For the text-containing cell, return its midpoint in (X, Y) coordinate format. 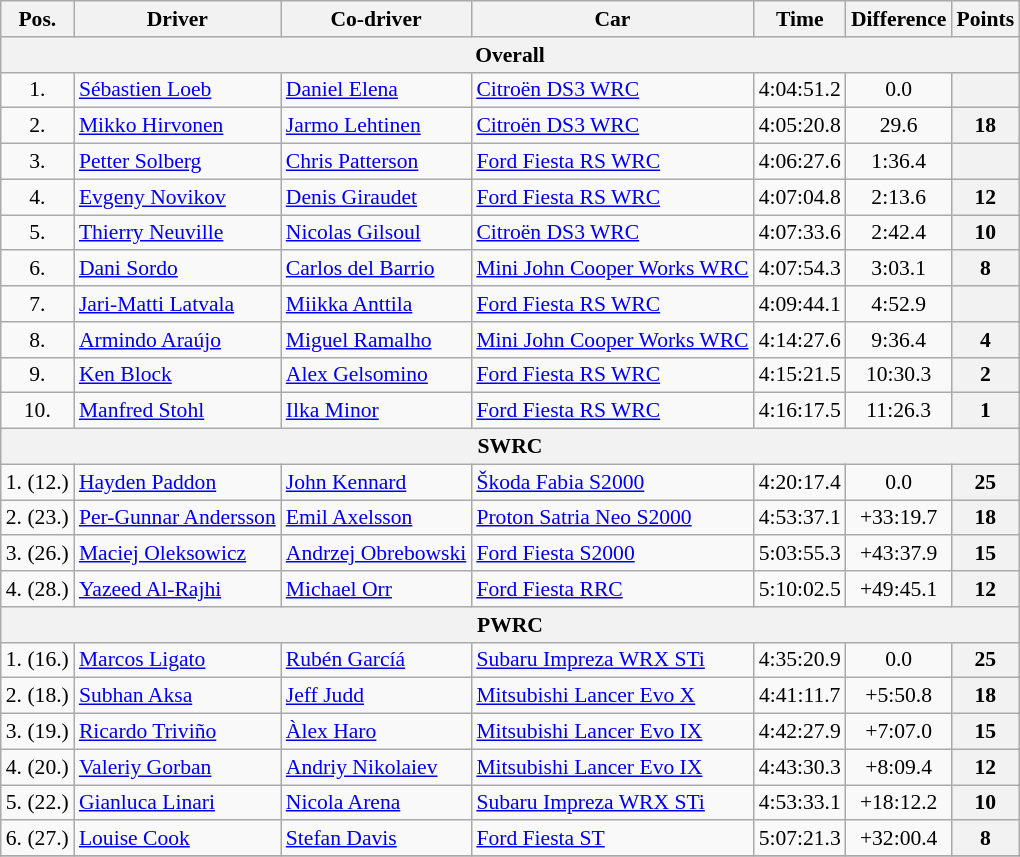
Nicolas Gilsoul (376, 233)
5. (22.) (38, 803)
Evgeny Novikov (178, 197)
+5:50.8 (899, 696)
5:10:02.5 (800, 589)
4:43:30.3 (800, 767)
5. (38, 233)
4:53:33.1 (800, 803)
Petter Solberg (178, 162)
Sébastien Loeb (178, 90)
4:07:33.6 (800, 233)
4:06:27.6 (800, 162)
Dani Sordo (178, 269)
8. (38, 340)
+43:37.9 (899, 554)
Ricardo Triviño (178, 732)
Denis Giraudet (376, 197)
Co-driver (376, 19)
10:30.3 (899, 375)
Manfred Stohl (178, 411)
Stefan Davis (376, 839)
Driver (178, 19)
Gianluca Linari (178, 803)
2. (23.) (38, 518)
9. (38, 375)
Subhan Aksa (178, 696)
Overall (510, 55)
Ken Block (178, 375)
10. (38, 411)
Per-Gunnar Andersson (178, 518)
+32:00.4 (899, 839)
4:07:54.3 (800, 269)
1. (12.) (38, 482)
Jarmo Lehtinen (376, 126)
+18:12.2 (899, 803)
Alex Gelsomino (376, 375)
Škoda Fabia S2000 (612, 482)
4:41:11.7 (800, 696)
11:26.3 (899, 411)
Thierry Neuville (178, 233)
4:14:27.6 (800, 340)
4 (985, 340)
PWRC (510, 625)
Marcos Ligato (178, 660)
Valeriy Gorban (178, 767)
Car (612, 19)
4:35:20.9 (800, 660)
Andrzej Obrebowski (376, 554)
4:15:21.5 (800, 375)
SWRC (510, 447)
2. (38, 126)
+8:09.4 (899, 767)
+7:07.0 (899, 732)
Ford Fiesta S2000 (612, 554)
+49:45.1 (899, 589)
29.6 (899, 126)
3:03.1 (899, 269)
Armindo Araújo (178, 340)
Emil Axelsson (376, 518)
Ilka Minor (376, 411)
Miikka Anttila (376, 304)
5:07:21.3 (800, 839)
Carlos del Barrio (376, 269)
+33:19.7 (899, 518)
6. (27.) (38, 839)
4. (20.) (38, 767)
4:52.9 (899, 304)
4:04:51.2 (800, 90)
Mitsubishi Lancer Evo X (612, 696)
Rubén Garcíá (376, 660)
2. (18.) (38, 696)
9:36.4 (899, 340)
Jeff Judd (376, 696)
Ford Fiesta ST (612, 839)
1:36.4 (899, 162)
Nicola Arena (376, 803)
2:42.4 (899, 233)
Michael Orr (376, 589)
Pos. (38, 19)
7. (38, 304)
Hayden Paddon (178, 482)
1. (16.) (38, 660)
Difference (899, 19)
Daniel Elena (376, 90)
Yazeed Al-Rajhi (178, 589)
4:07:04.8 (800, 197)
5:03:55.3 (800, 554)
Maciej Oleksowicz (178, 554)
1. (38, 90)
Àlex Haro (376, 732)
4:42:27.9 (800, 732)
John Kennard (376, 482)
4:16:17.5 (800, 411)
2:13.6 (899, 197)
Jari-Matti Latvala (178, 304)
4:05:20.8 (800, 126)
1 (985, 411)
4:09:44.1 (800, 304)
Points (985, 19)
Chris Patterson (376, 162)
Proton Satria Neo S2000 (612, 518)
3. (26.) (38, 554)
Time (800, 19)
Louise Cook (178, 839)
3. (19.) (38, 732)
2 (985, 375)
Miguel Ramalho (376, 340)
Mikko Hirvonen (178, 126)
6. (38, 269)
Andriy Nikolaiev (376, 767)
4. (28.) (38, 589)
4:53:37.1 (800, 518)
Ford Fiesta RRC (612, 589)
4:20:17.4 (800, 482)
4. (38, 197)
3. (38, 162)
